Detect which cell encompasses the target text, then output its (X, Y) center coordinate. 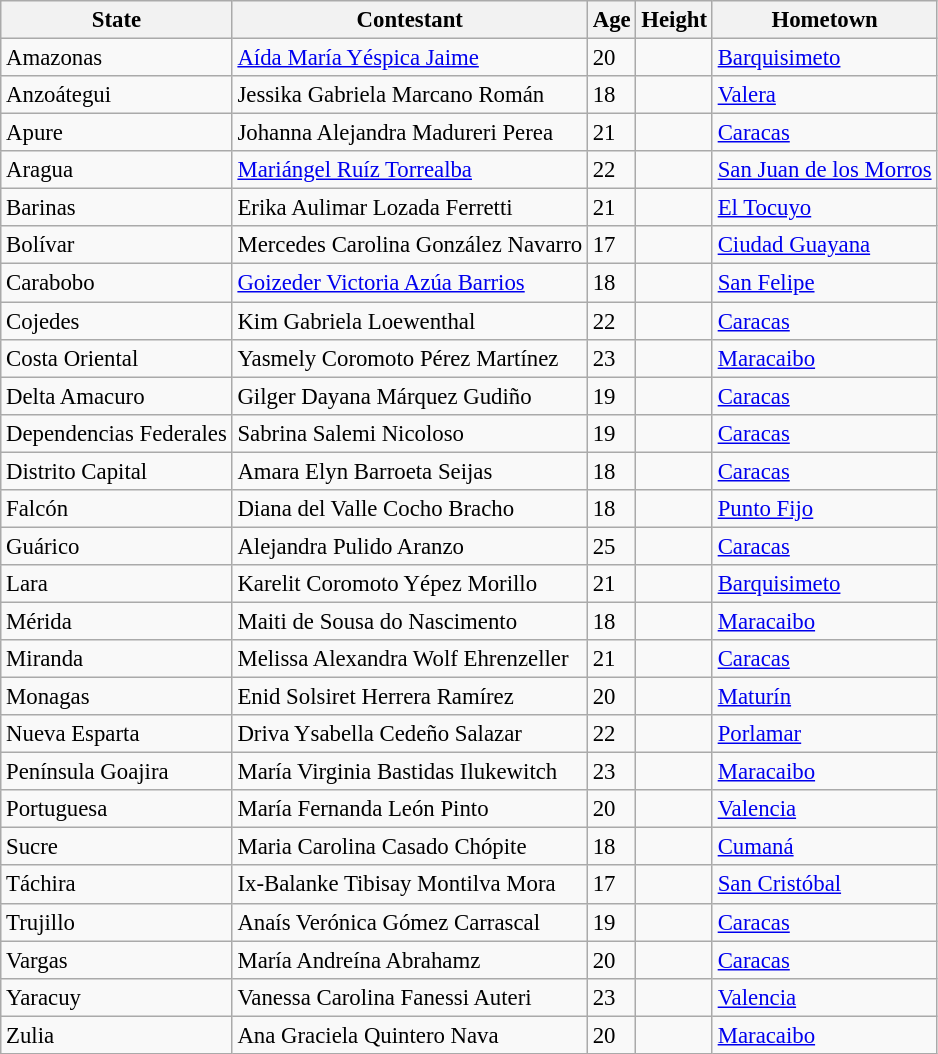
Goizeder Victoria Azúa Barrios (410, 283)
Distrito Capital (116, 471)
Gilger Dayana Márquez Gudiño (410, 396)
Jessika Gabriela Marcano Román (410, 95)
Melissa Alexandra Wolf Ehrenzeller (410, 659)
Diana del Valle Cocho Bracho (410, 509)
Trujillo (116, 922)
San Juan de los Morros (824, 170)
Apure (116, 133)
Táchira (116, 885)
Mercedes Carolina González Navarro (410, 245)
Costa Oriental (116, 358)
María Andreína Abrahamz (410, 960)
Maria Carolina Casado Chópite (410, 847)
Mariángel Ruíz Torrealba (410, 170)
Portuguesa (116, 809)
Zulia (116, 1035)
Aída María Yéspica Jaime (410, 58)
Aragua (116, 170)
Kim Gabriela Loewenthal (410, 321)
Anaís Verónica Gómez Carrascal (410, 922)
25 (612, 546)
Enid Solsiret Herrera Ramírez (410, 697)
Cojedes (116, 321)
Ana Graciela Quintero Nava (410, 1035)
Guárico (116, 546)
Contestant (410, 20)
María Fernanda León Pinto (410, 809)
Johanna Alejandra Madureri Perea (410, 133)
Alejandra Pulido Aranzo (410, 546)
Age (612, 20)
Miranda (116, 659)
El Tocuyo (824, 208)
Amara Elyn Barroeta Seijas (410, 471)
Bolívar (116, 245)
Dependencias Federales (116, 433)
Barinas (116, 208)
María Virginia Bastidas Ilukewitch (410, 772)
Delta Amacuro (116, 396)
San Cristóbal (824, 885)
Valera (824, 95)
Península Goajira (116, 772)
Driva Ysabella Cedeño Salazar (410, 734)
Lara (116, 584)
Karelit Coromoto Yépez Morillo (410, 584)
Maiti de Sousa do Nascimento (410, 621)
Monagas (116, 697)
Vanessa Carolina Fanessi Auteri (410, 997)
Ix-Balanke Tibisay Montilva Mora (410, 885)
Ciudad Guayana (824, 245)
Porlamar (824, 734)
State (116, 20)
Vargas (116, 960)
Falcón (116, 509)
Yasmely Coromoto Pérez Martínez (410, 358)
Nueva Esparta (116, 734)
Hometown (824, 20)
Sucre (116, 847)
Anzoátegui (116, 95)
Carabobo (116, 283)
Yaracuy (116, 997)
Amazonas (116, 58)
Erika Aulimar Lozada Ferretti (410, 208)
Punto Fijo (824, 509)
Cumaná (824, 847)
Height (674, 20)
Mérida (116, 621)
San Felipe (824, 283)
Maturín (824, 697)
Sabrina Salemi Nicoloso (410, 433)
